Output the [X, Y] coordinate of the center of the cell containing the given text.  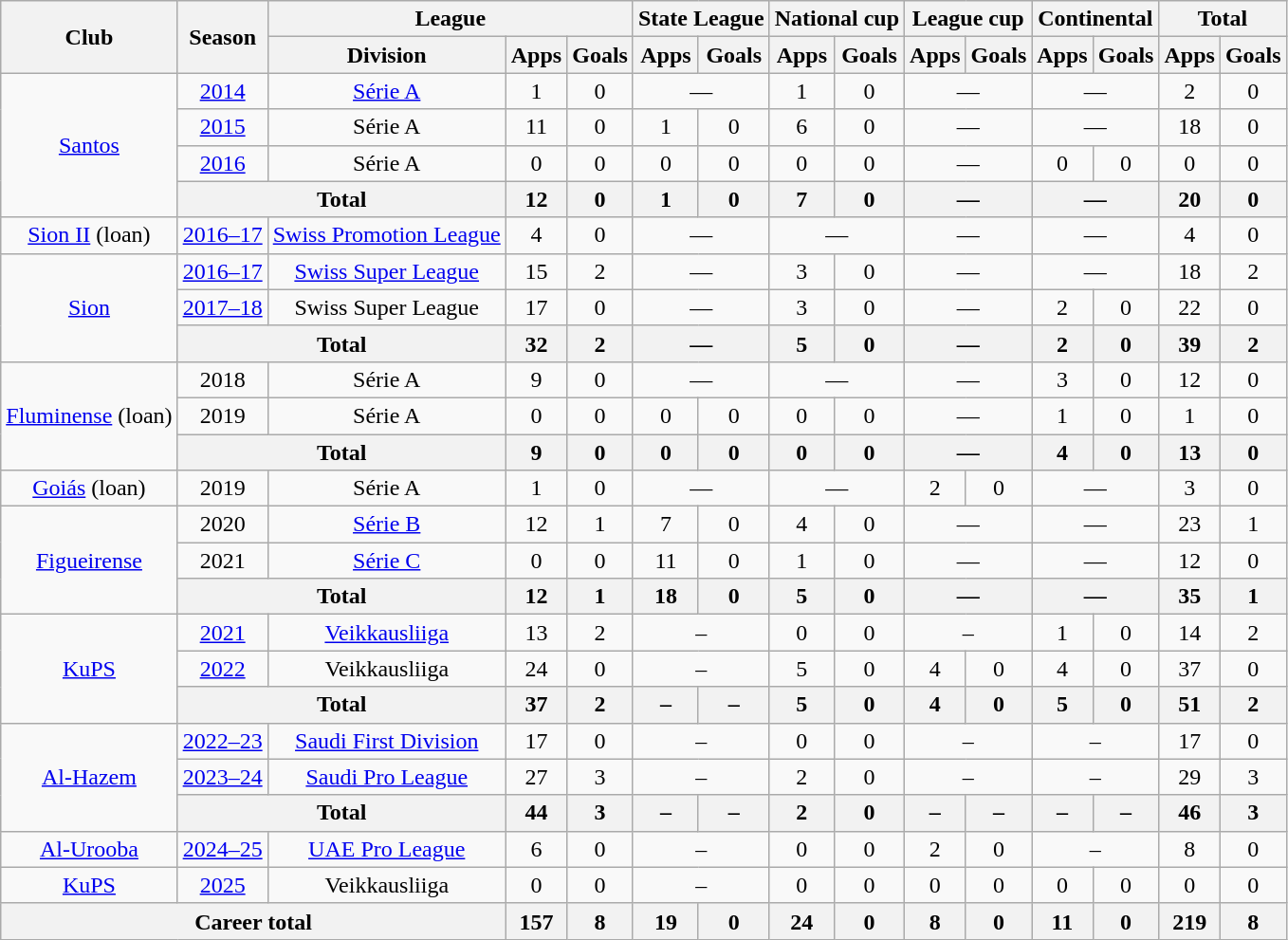
2017–18 [222, 307]
2014 [222, 91]
Saudi Pro League [387, 777]
2015 [222, 127]
2016 [222, 163]
2020 [222, 525]
Goiás (loan) [89, 488]
Swiss Promotion League [387, 235]
2022–23 [222, 741]
Club [89, 37]
League [450, 19]
Division [387, 55]
Continental [1095, 19]
League cup [968, 19]
2025 [222, 885]
Série B [387, 525]
19 [666, 921]
Season [222, 37]
Sion [89, 307]
39 [1189, 343]
Santos [89, 145]
35 [1189, 597]
National cup [837, 19]
2022 [222, 669]
2018 [222, 379]
State League [701, 19]
15 [536, 271]
157 [536, 921]
Sion II (loan) [89, 235]
Figueirense [89, 561]
46 [1189, 813]
Al-Hazem [89, 777]
219 [1189, 921]
Fluminense (loan) [89, 415]
Career total [253, 921]
Série C [387, 561]
Al-Urooba [89, 849]
23 [1189, 525]
51 [1189, 705]
44 [536, 813]
22 [1189, 307]
14 [1189, 633]
UAE Pro League [387, 849]
27 [536, 777]
32 [536, 343]
20 [1189, 199]
29 [1189, 777]
2024–25 [222, 849]
2023–24 [222, 777]
Saudi First Division [387, 741]
